Output the (x, y) coordinate of the center of the cell containing the given text.  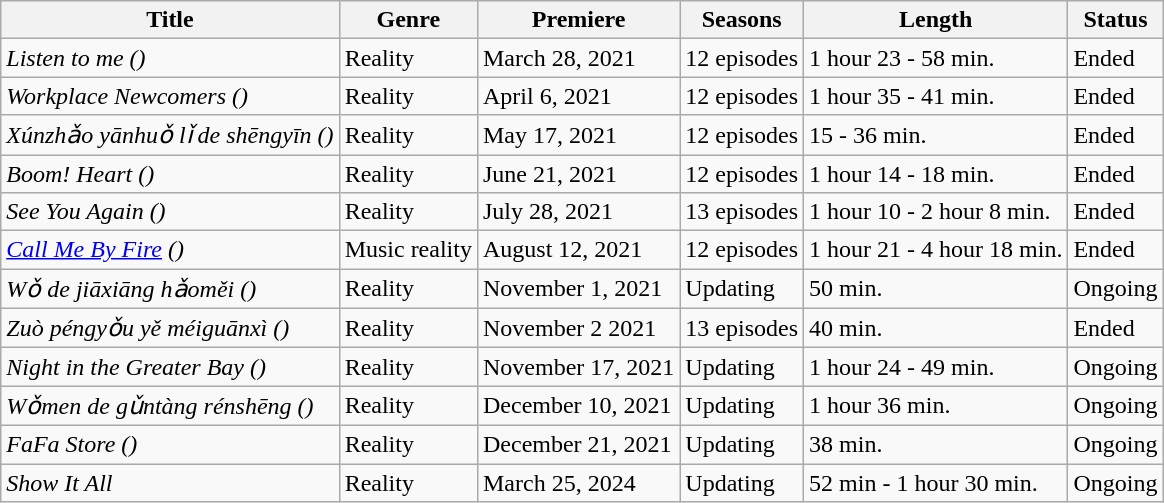
FaFa Store () (170, 444)
Show It All (170, 483)
Workplace Newcomers () (170, 96)
Title (170, 20)
1 hour 24 - 49 min. (936, 367)
July 28, 2021 (578, 212)
1 hour 23 - 58 min. (936, 58)
Night in the Greater Bay () (170, 367)
50 min. (936, 289)
November 1, 2021 (578, 289)
Wǒmen de gǔntàng rénshēng () (170, 406)
Status (1116, 20)
December 10, 2021 (578, 406)
Boom! Heart () (170, 173)
Zuò péngyǒu yě méiguānxì () (170, 328)
March 25, 2024 (578, 483)
1 hour 21 - 4 hour 18 min. (936, 250)
Listen to me () (170, 58)
November 2 2021 (578, 328)
40 min. (936, 328)
Wǒ de jiāxiāng hǎoměi () (170, 289)
November 17, 2021 (578, 367)
1 hour 10 - 2 hour 8 min. (936, 212)
38 min. (936, 444)
1 hour 35 - 41 min. (936, 96)
Length (936, 20)
May 17, 2021 (578, 135)
December 21, 2021 (578, 444)
52 min - 1 hour 30 min. (936, 483)
See You Again () (170, 212)
Music reality (408, 250)
Xúnzhǎo yānhuǒ lǐ de shēngyīn () (170, 135)
Genre (408, 20)
June 21, 2021 (578, 173)
15 - 36 min. (936, 135)
April 6, 2021 (578, 96)
Call Me By Fire () (170, 250)
Seasons (742, 20)
1 hour 14 - 18 min. (936, 173)
Premiere (578, 20)
March 28, 2021 (578, 58)
August 12, 2021 (578, 250)
1 hour 36 min. (936, 406)
